Find where the given text appears and provide that cell's center as (X, Y) coordinate. 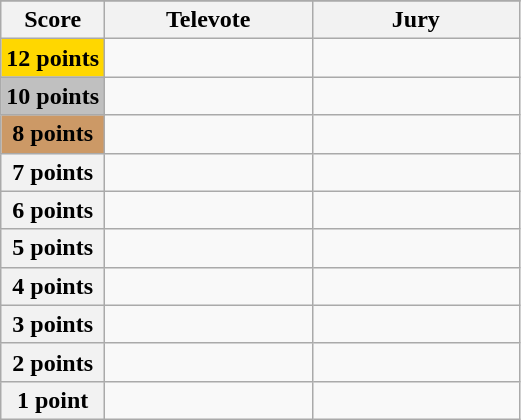
8 points (53, 134)
Score (53, 20)
Jury (416, 20)
12 points (53, 58)
10 points (53, 96)
3 points (53, 324)
1 point (53, 400)
2 points (53, 362)
4 points (53, 286)
Televote (209, 20)
6 points (53, 210)
7 points (53, 172)
5 points (53, 248)
